Locate the cell with the specified text and output its [x, y] center coordinate. 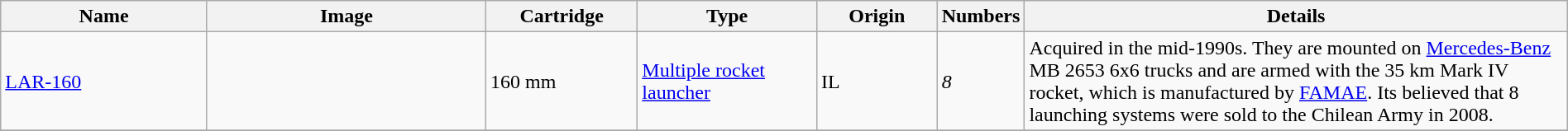
Type [728, 16]
IL [877, 81]
8 [981, 81]
Image [346, 16]
Origin [877, 16]
Cartridge [562, 16]
160 mm [562, 81]
Details [1296, 16]
Name [104, 16]
Multiple rocket launcher [728, 81]
LAR-160 [104, 81]
Numbers [981, 16]
